For the text-containing cell, return its midpoint in [x, y] coordinate format. 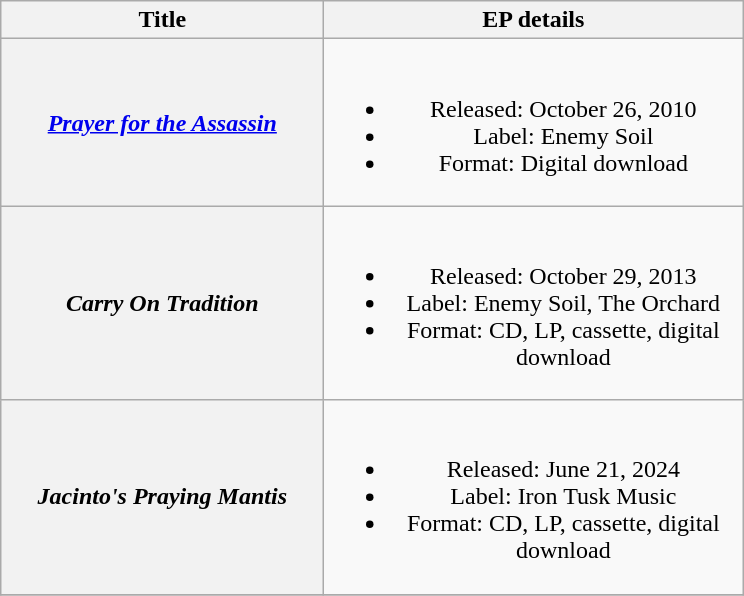
Released: October 26, 2010Label: Enemy SoilFormat: Digital download [534, 122]
Prayer for the Assassin [162, 122]
Released: October 29, 2013Label: Enemy Soil, The OrchardFormat: CD, LP, cassette, digital download [534, 303]
EP details [534, 20]
Jacinto's Praying Mantis [162, 497]
Carry On Tradition [162, 303]
Released: June 21, 2024Label: Iron Tusk MusicFormat: CD, LP, cassette, digital download [534, 497]
Title [162, 20]
